Determine the [x, y] coordinate at the center of the cell enclosing the given text.  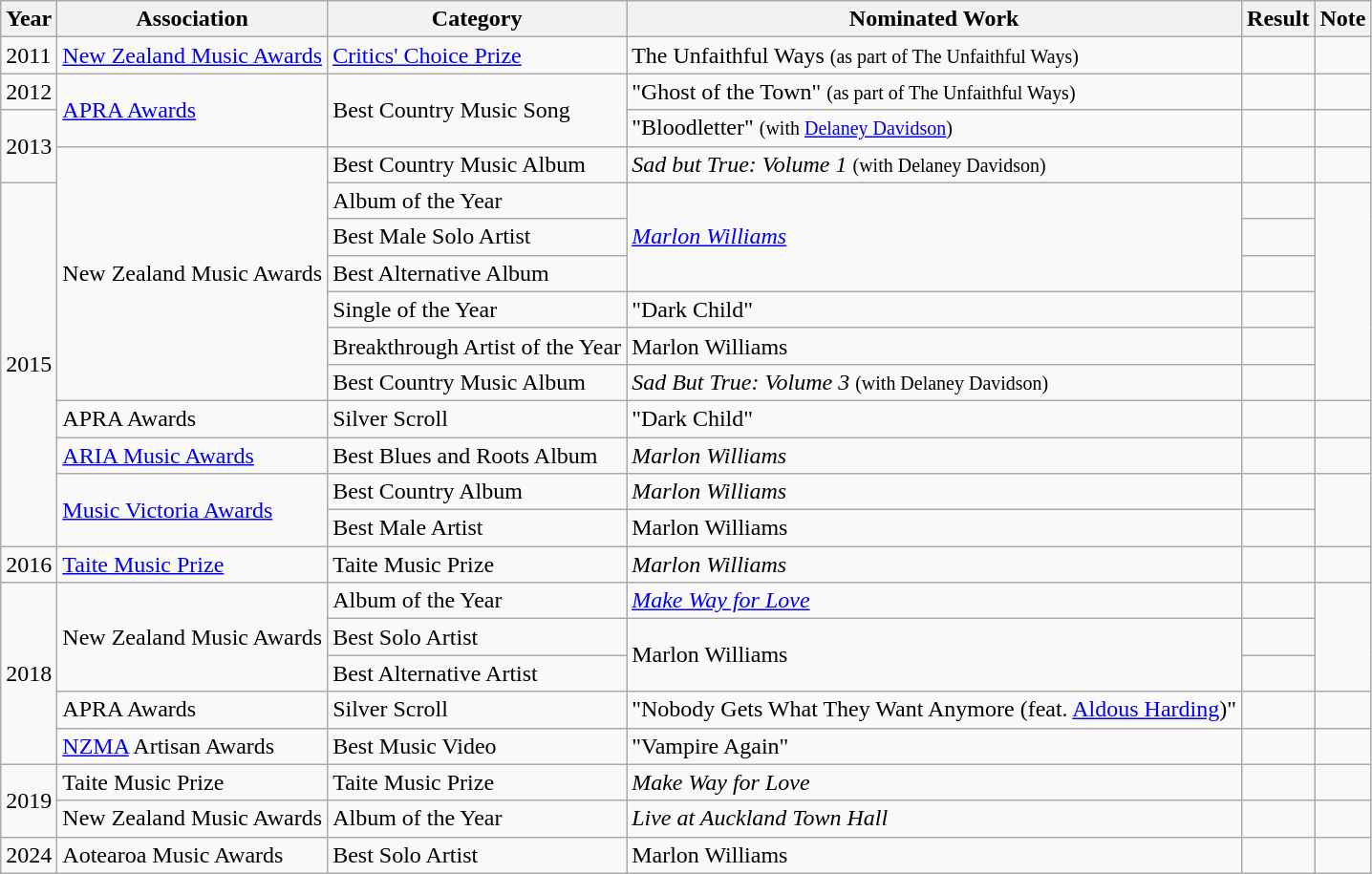
Aotearoa Music Awards [193, 855]
Best Alternative Album [478, 273]
Best Alternative Artist [478, 673]
Association [193, 19]
Breakthrough Artist of the Year [478, 346]
NZMA Artisan Awards [193, 746]
2011 [29, 55]
Sad but True: Volume 1 (with Delaney Davidson) [934, 164]
The Unfaithful Ways (as part of The Unfaithful Ways) [934, 55]
Category [478, 19]
Sad But True: Volume 3 (with Delaney Davidson) [934, 382]
Best Music Video [478, 746]
"Nobody Gets What They Want Anymore (feat. Aldous Harding)" [934, 710]
2012 [29, 92]
Best Male Solo Artist [478, 237]
Result [1278, 19]
2018 [29, 673]
Music Victoria Awards [193, 510]
Best Male Artist [478, 528]
Live at Auckland Town Hall [934, 819]
Note [1343, 19]
Best Blues and Roots Album [478, 456]
"Vampire Again" [934, 746]
2013 [29, 146]
"Ghost of the Town" (as part of The Unfaithful Ways) [934, 92]
2024 [29, 855]
Year [29, 19]
Best Country Album [478, 492]
2019 [29, 800]
Nominated Work [934, 19]
2015 [29, 365]
Single of the Year [478, 309]
Best Country Music Song [478, 110]
"Bloodletter" (with Delaney Davidson) [934, 128]
2016 [29, 565]
Critics' Choice Prize [478, 55]
ARIA Music Awards [193, 456]
